Find where the given text appears and provide that cell's center as [x, y] coordinate. 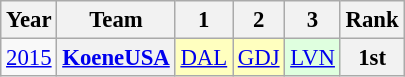
2015 [29, 58]
Team [116, 20]
1 [204, 20]
Year [29, 20]
Rank [372, 20]
1st [372, 58]
2 [258, 20]
LVN [312, 58]
3 [312, 20]
KoeneUSA [116, 58]
DAL [204, 58]
GDJ [258, 58]
